Output the [X, Y] coordinate of the center of the cell containing the given text.  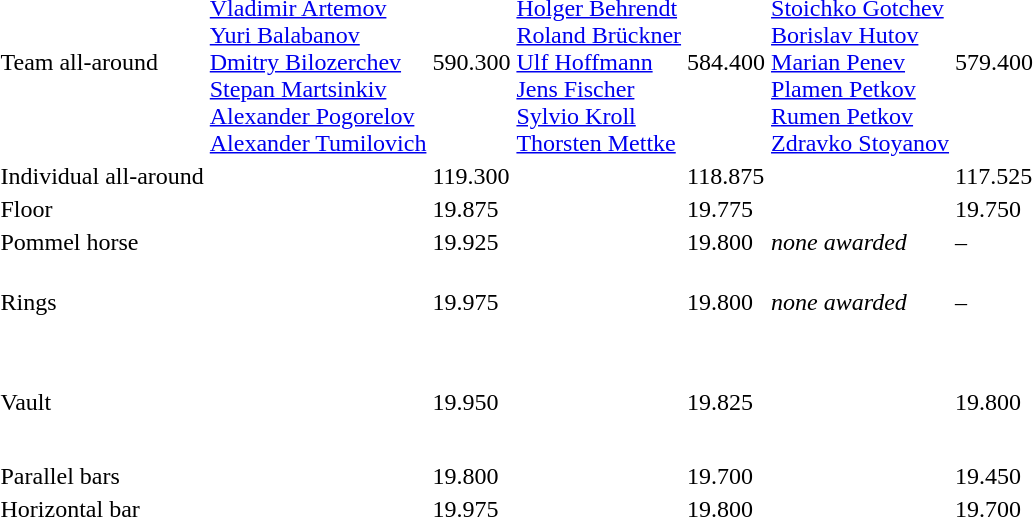
19.775 [726, 209]
19.825 [726, 402]
19.950 [472, 402]
118.875 [726, 176]
19.700 [726, 476]
19.975 [472, 302]
119.300 [472, 176]
19.875 [472, 209]
19.925 [472, 242]
